Return (X, Y) of the center of cell containing provided text 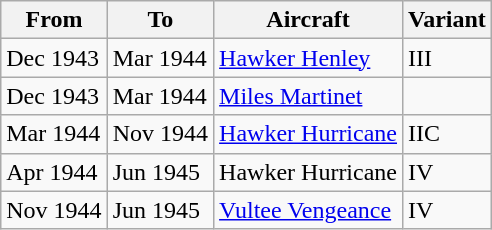
Miles Martinet (308, 96)
Variant (448, 20)
IIC (448, 134)
Apr 1944 (54, 172)
Aircraft (308, 20)
III (448, 58)
Vultee Vengeance (308, 210)
Hawker Henley (308, 58)
From (54, 20)
To (160, 20)
